Provide the [x, y] coordinate of the cell's center where the given text is located.  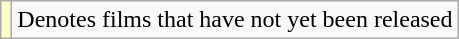
Denotes films that have not yet been released [235, 20]
